Locate the cell with the specified text and output its [X, Y] center coordinate. 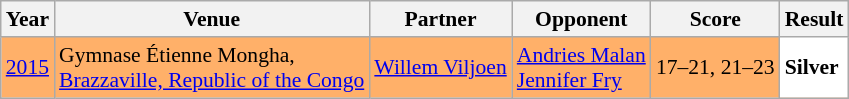
Gymnase Étienne Mongha,Brazzaville, Republic of the Congo [212, 68]
Result [814, 19]
17–21, 21–23 [716, 68]
Venue [212, 19]
Year [28, 19]
Score [716, 19]
Willem Viljoen [440, 68]
Partner [440, 19]
Opponent [582, 19]
2015 [28, 68]
Silver [814, 68]
Andries Malan Jennifer Fry [582, 68]
